Provide the (x, y) coordinate of the cell's center where the given text is located.  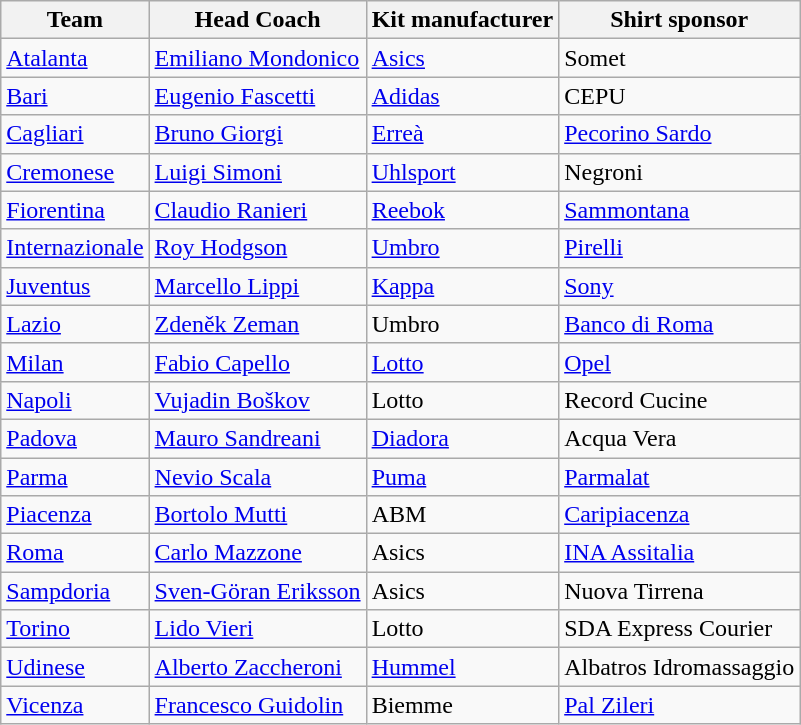
Team (75, 20)
Sampdoria (75, 591)
Parmalat (680, 477)
Acqua Vera (680, 438)
Somet (680, 58)
Sammontana (680, 210)
Zdeněk Zeman (258, 324)
Padova (75, 438)
Francesco Guidolin (258, 705)
Negroni (680, 172)
Pal Zileri (680, 705)
Marcello Lippi (258, 286)
Udinese (75, 667)
Record Cucine (680, 400)
Vujadin Boškov (258, 400)
Shirt sponsor (680, 20)
Puma (462, 477)
ABM (462, 515)
Head Coach (258, 20)
Vicenza (75, 705)
Alberto Zaccheroni (258, 667)
Bruno Giorgi (258, 134)
Bari (75, 96)
Luigi Simoni (258, 172)
Milan (75, 362)
Piacenza (75, 515)
INA Assitalia (680, 553)
Eugenio Fascetti (258, 96)
Albatros Idromassaggio (680, 667)
Nuova Tirrena (680, 591)
Torino (75, 629)
Mauro Sandreani (258, 438)
Bortolo Mutti (258, 515)
Emiliano Mondonico (258, 58)
Roma (75, 553)
Claudio Ranieri (258, 210)
Sven-Göran Eriksson (258, 591)
Opel (680, 362)
Roy Hodgson (258, 248)
Carlo Mazzone (258, 553)
Internazionale (75, 248)
CEPU (680, 96)
Cremonese (75, 172)
Hummel (462, 667)
Cagliari (75, 134)
Reebok (462, 210)
Nevio Scala (258, 477)
Diadora (462, 438)
Kappa (462, 286)
Biemme (462, 705)
Uhlsport (462, 172)
Erreà (462, 134)
Pirelli (680, 248)
Kit manufacturer (462, 20)
Fabio Capello (258, 362)
Adidas (462, 96)
Lido Vieri (258, 629)
Juventus (75, 286)
SDA Express Courier (680, 629)
Fiorentina (75, 210)
Napoli (75, 400)
Atalanta (75, 58)
Parma (75, 477)
Lazio (75, 324)
Caripiacenza (680, 515)
Banco di Roma (680, 324)
Sony (680, 286)
Pecorino Sardo (680, 134)
